Search for the cell housing the specified text and yield its [x, y] center coordinate. 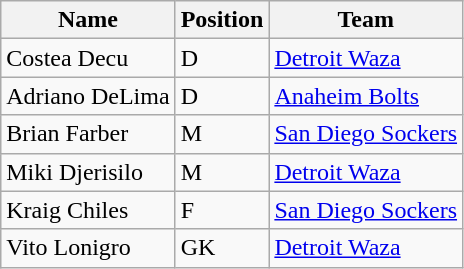
Anaheim Bolts [366, 96]
Costea Decu [88, 58]
GK [222, 248]
Team [366, 20]
Kraig Chiles [88, 210]
Brian Farber [88, 134]
Position [222, 20]
Name [88, 20]
F [222, 210]
Vito Lonigro [88, 248]
Adriano DeLima [88, 96]
Miki Djerisilo [88, 172]
